Extract the [x, y] coordinate from the center of the cell holding the provided text.  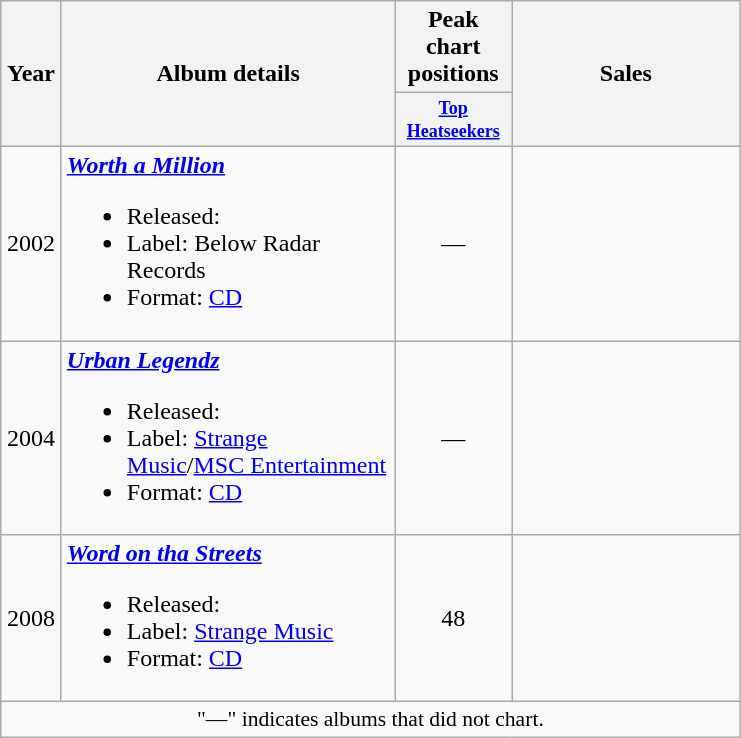
2004 [32, 438]
Worth a MillionReleased: Label: Below Radar RecordsFormat: CD [228, 243]
Top Heatseekers [454, 120]
"—" indicates albums that did not chart. [370, 720]
Word on tha StreetsReleased: Label: Strange MusicFormat: CD [228, 618]
Sales [626, 74]
2002 [32, 243]
Year [32, 74]
Urban LegendzReleased: Label: Strange Music/MSC EntertainmentFormat: CD [228, 438]
Album details [228, 74]
48 [454, 618]
2008 [32, 618]
Peak chart positions [454, 47]
